Capture the cell that displays the provided text and extract its (X, Y) central coordinate. 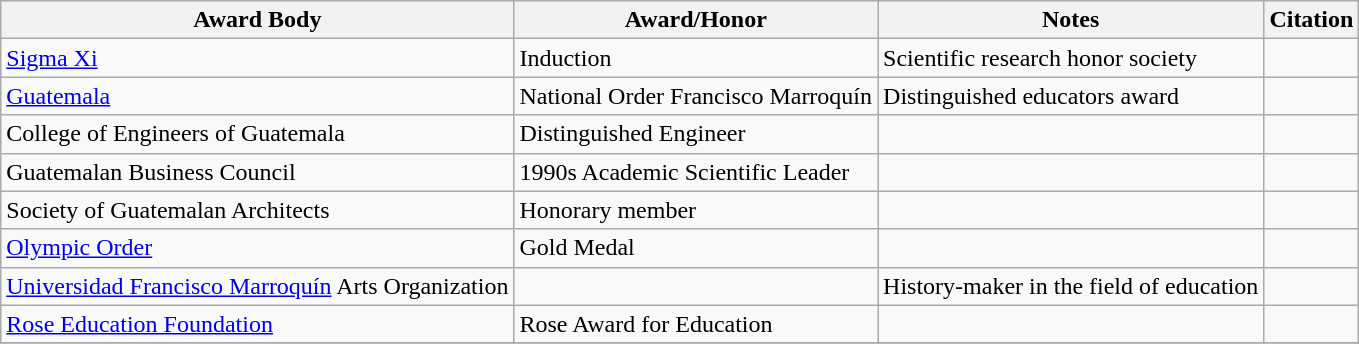
Induction (696, 58)
Society of Guatemalan Architects (258, 210)
Rose Education Foundation (258, 324)
College of Engineers of Guatemala (258, 134)
Notes (1071, 20)
History-maker in the field of education (1071, 286)
Universidad Francisco Marroquín Arts Organization (258, 286)
National Order Francisco Marroquín (696, 96)
Olympic Order (258, 248)
Award Body (258, 20)
1990s Academic Scientific Leader (696, 172)
Citation (1312, 20)
Guatemalan Business Council (258, 172)
Distinguished educators award (1071, 96)
Scientific research honor society (1071, 58)
Guatemala (258, 96)
Distinguished Engineer (696, 134)
Honorary member (696, 210)
Sigma Xi (258, 58)
Rose Award for Education (696, 324)
Award/Honor (696, 20)
Gold Medal (696, 248)
